Pinpoint the cell where the given text exists, returning its [X, Y] midpoint coordinate. 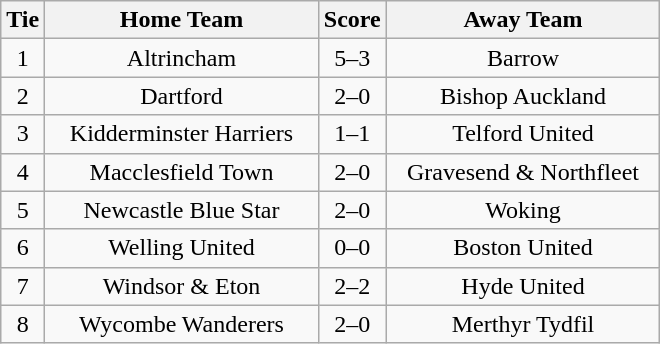
Hyde United [523, 286]
6 [23, 248]
1–1 [352, 134]
Away Team [523, 20]
8 [23, 324]
Welling United [182, 248]
Boston United [523, 248]
Telford United [523, 134]
Bishop Auckland [523, 96]
Woking [523, 210]
2 [23, 96]
Home Team [182, 20]
3 [23, 134]
Tie [23, 20]
0–0 [352, 248]
Windsor & Eton [182, 286]
Altrincham [182, 58]
Wycombe Wanderers [182, 324]
Macclesfield Town [182, 172]
Merthyr Tydfil [523, 324]
5–3 [352, 58]
Dartford [182, 96]
2–2 [352, 286]
7 [23, 286]
Kidderminster Harriers [182, 134]
5 [23, 210]
4 [23, 172]
Gravesend & Northfleet [523, 172]
Newcastle Blue Star [182, 210]
Barrow [523, 58]
1 [23, 58]
Score [352, 20]
